Output the [X, Y] coordinate of the center of the cell containing the given text.  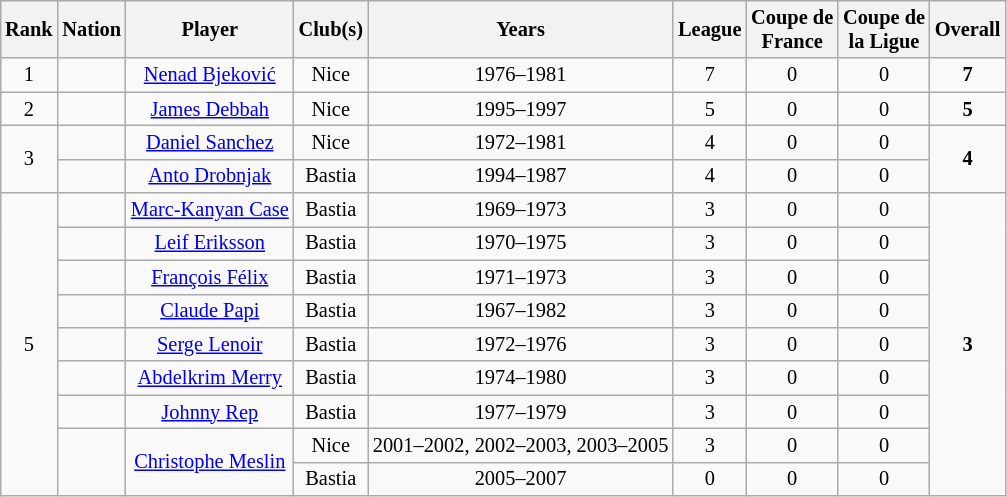
Leif Eriksson [210, 243]
2001–2002, 2002–2003, 2003–2005 [520, 445]
1967–1982 [520, 311]
1974–1980 [520, 378]
Nation [92, 29]
1970–1975 [520, 243]
Marc-Kanyan Case [210, 210]
Years [520, 29]
Nenad Bjeković [210, 75]
Abdelkrim Merry [210, 378]
Serge Lenoir [210, 344]
Claude Papi [210, 311]
1994–1987 [520, 176]
Overall [968, 29]
Coupe deFrance [792, 29]
Coupe dela Ligue [884, 29]
Club(s) [331, 29]
2005–2007 [520, 479]
1971–1973 [520, 277]
François Félix [210, 277]
1977–1979 [520, 412]
Rank [28, 29]
James Debbah [210, 109]
2 [28, 109]
Anto Drobnjak [210, 176]
1969–1973 [520, 210]
Daniel Sanchez [210, 142]
1995–1997 [520, 109]
Player [210, 29]
Christophe Meslin [210, 462]
1976–1981 [520, 75]
1 [28, 75]
1972–1981 [520, 142]
1972–1976 [520, 344]
Johnny Rep [210, 412]
League [710, 29]
